Output the [x, y] coordinate of the center of the cell containing the given text.  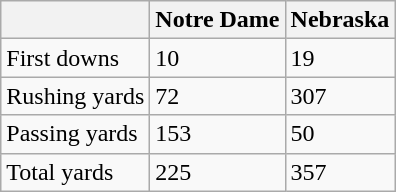
357 [340, 172]
225 [218, 172]
Nebraska [340, 20]
72 [218, 96]
Passing yards [76, 134]
19 [340, 58]
10 [218, 58]
Total yards [76, 172]
153 [218, 134]
First downs [76, 58]
50 [340, 134]
Notre Dame [218, 20]
307 [340, 96]
Rushing yards [76, 96]
